Locate the cell with the specified text and output its [x, y] center coordinate. 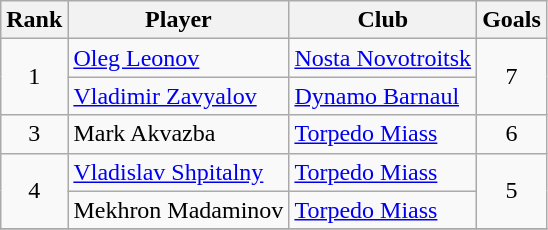
Mark Akvazba [178, 134]
Mekhron Madaminov [178, 210]
Goals [512, 20]
1 [34, 77]
Rank [34, 20]
Club [383, 20]
Oleg Leonov [178, 58]
Dynamo Barnaul [383, 96]
4 [34, 191]
5 [512, 191]
7 [512, 77]
Nosta Novotroitsk [383, 58]
Vladimir Zavyalov [178, 96]
3 [34, 134]
Player [178, 20]
6 [512, 134]
Vladislav Shpitalny [178, 172]
